From the cell containing the given text, extract its center point as [x, y] coordinate. 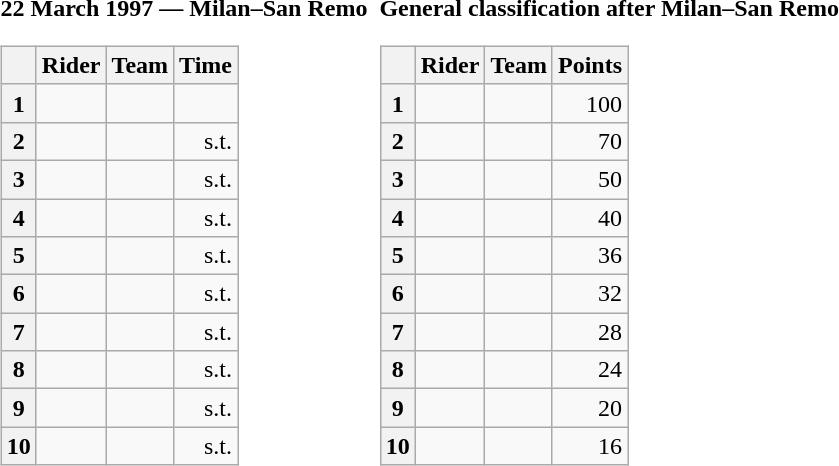
40 [590, 217]
Points [590, 65]
70 [590, 141]
28 [590, 332]
32 [590, 294]
Time [206, 65]
16 [590, 446]
50 [590, 179]
20 [590, 408]
100 [590, 103]
24 [590, 370]
36 [590, 256]
